Extract the [X, Y] coordinate from the center of the cell holding the provided text.  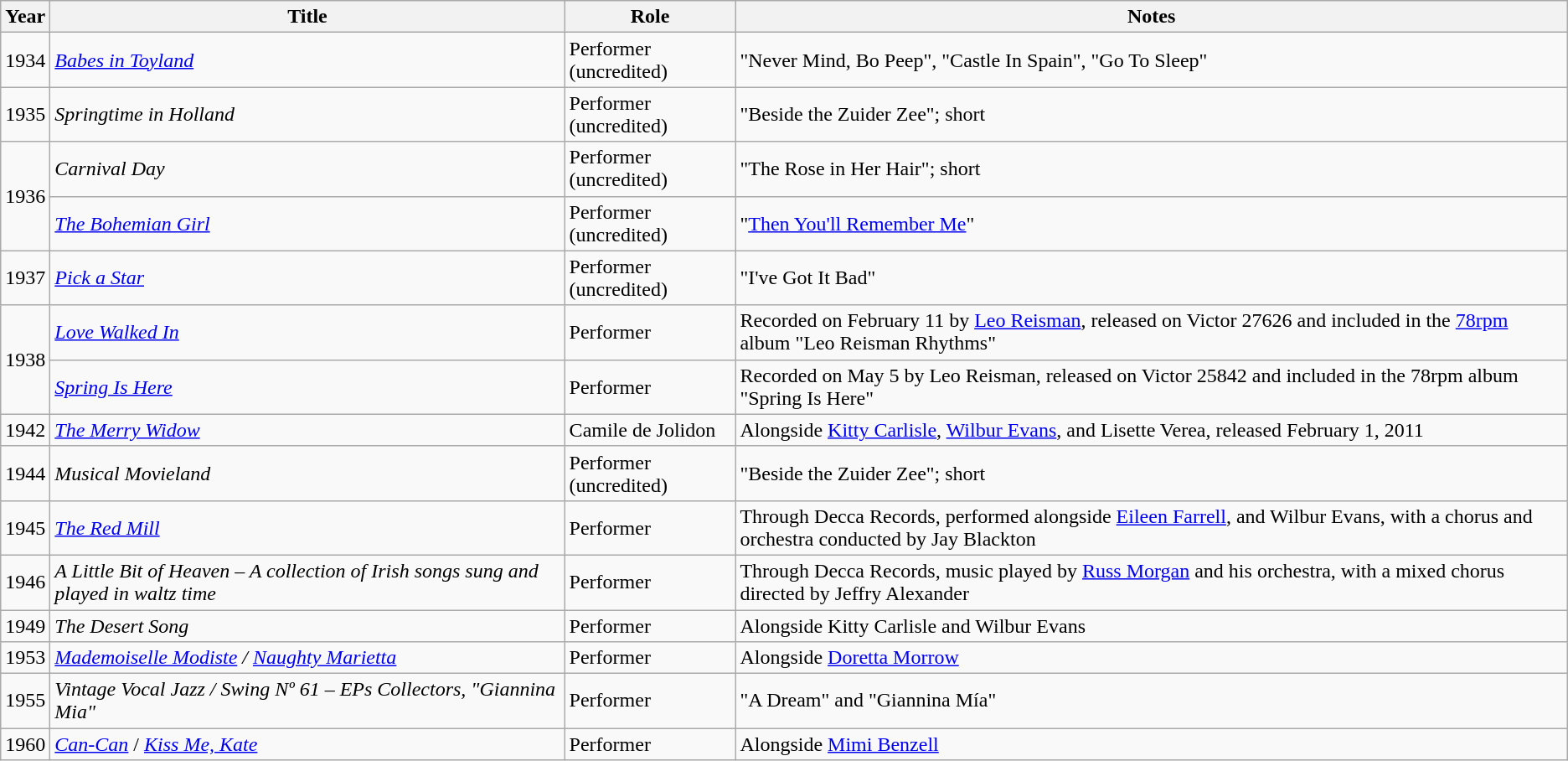
A Little Bit of Heaven – A collection of Irish songs sung and played in waltz time [307, 582]
"A Dream" and "Giannina Mía" [1151, 701]
Vintage Vocal Jazz / Swing Nº 61 – EPs Collectors, "Giannina Mia" [307, 701]
"I've Got It Bad" [1151, 278]
The Desert Song [307, 626]
Role [650, 17]
Musical Movieland [307, 473]
Through Decca Records, performed alongside Eileen Farrell, and Wilbur Evans, with a chorus and orchestra conducted by Jay Blackton [1151, 528]
"The Rose in Her Hair"; short [1151, 169]
1944 [25, 473]
"Then You'll Remember Me" [1151, 223]
Recorded on May 5 by Leo Reisman, released on Victor 25842 and included in the 78rpm album "Spring Is Here" [1151, 387]
Recorded on February 11 by Leo Reisman, released on Victor 27626 and included in the 78rpm album "Leo Reisman Rhythms" [1151, 332]
Carnival Day [307, 169]
1935 [25, 114]
Through Decca Records, music played by Russ Morgan and his orchestra, with a mixed chorus directed by Jeffry Alexander [1151, 582]
The Bohemian Girl [307, 223]
1953 [25, 658]
1934 [25, 60]
The Merry Widow [307, 430]
1945 [25, 528]
Spring Is Here [307, 387]
Alongside Doretta Morrow [1151, 658]
The Red Mill [307, 528]
1938 [25, 360]
Notes [1151, 17]
1949 [25, 626]
Alongside Kitty Carlisle, Wilbur Evans, and Lisette Verea, released February 1, 2011 [1151, 430]
Alongside Kitty Carlisle and Wilbur Evans [1151, 626]
1946 [25, 582]
1942 [25, 430]
Babes in Toyland [307, 60]
1936 [25, 196]
"Never Mind, Bo Peep", "Castle In Spain", "Go To Sleep" [1151, 60]
Love Walked In [307, 332]
Mademoiselle Modiste / Naughty Marietta [307, 658]
Alongside Mimi Benzell [1151, 744]
1960 [25, 744]
Title [307, 17]
Pick a Star [307, 278]
1937 [25, 278]
Year [25, 17]
Can-Can / Kiss Me, Kate [307, 744]
Camile de Jolidon [650, 430]
1955 [25, 701]
Springtime in Holland [307, 114]
